Capture the cell that displays the provided text and extract its [x, y] central coordinate. 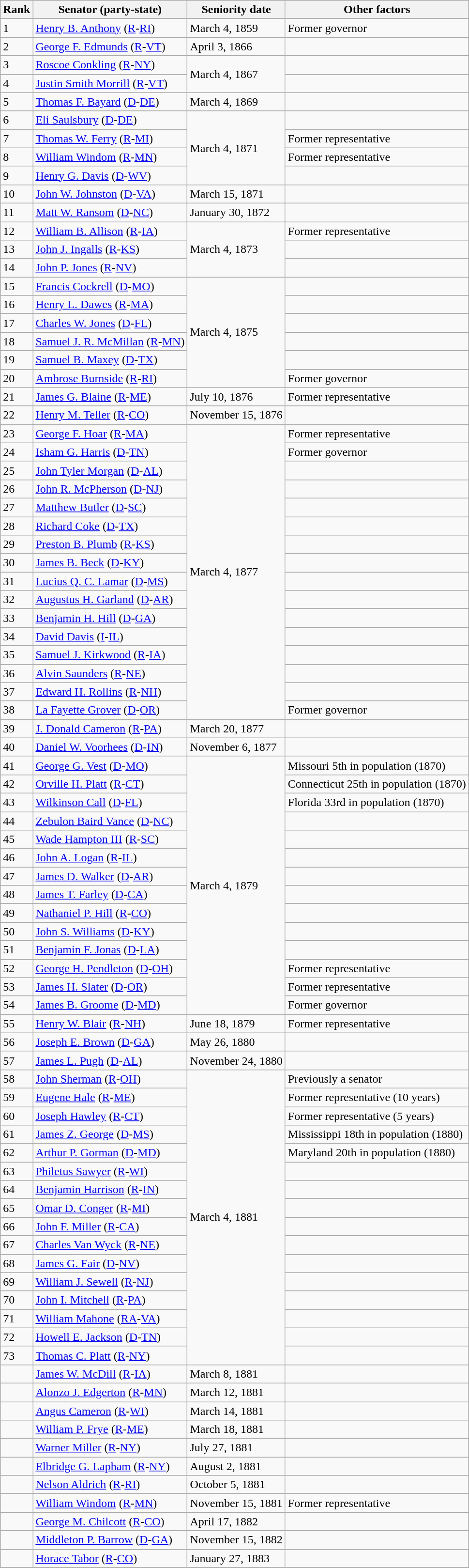
42 [16, 784]
56 [16, 1042]
Nathaniel P. Hill (R-CO) [110, 913]
Middleton P. Barrow (D-GA) [110, 1540]
March 4, 1879 [236, 885]
Preston B. Plumb (R-KS) [110, 544]
James G. Blaine (R-ME) [110, 397]
Eugene Hale (R-ME) [110, 1097]
March 18, 1881 [236, 1429]
Charles Van Wyck (R-NE) [110, 1245]
60 [16, 1116]
March 15, 1871 [236, 194]
47 [16, 876]
8 [16, 157]
69 [16, 1282]
Thomas F. Bayard (D-DE) [110, 102]
J. Donald Cameron (R-PA) [110, 729]
4 [16, 83]
Omar D. Conger (R-MI) [110, 1208]
64 [16, 1190]
Henry W. Blair (R-NH) [110, 1024]
51 [16, 950]
John W. Johnston (D-VA) [110, 194]
March 4, 1877 [236, 572]
Daniel W. Voorhees (D-IN) [110, 747]
45 [16, 839]
John F. Miller (R-CA) [110, 1226]
2 [16, 47]
44 [16, 821]
24 [16, 452]
11 [16, 212]
Edward H. Rollins (R-NH) [110, 692]
Rank [16, 10]
9 [16, 175]
48 [16, 895]
Maryland 20th in population (1880) [377, 1153]
27 [16, 507]
John Tyler Morgan (D-AL) [110, 470]
68 [16, 1263]
George F. Hoar (R-MA) [110, 434]
41 [16, 765]
May 26, 1880 [236, 1042]
67 [16, 1245]
Samuel J. R. McMillan (R-MN) [110, 342]
39 [16, 729]
Connecticut 25th in population (1870) [377, 784]
John S. Williams (D-KY) [110, 931]
March 12, 1881 [236, 1392]
25 [16, 470]
James H. Slater (D-OR) [110, 987]
March 4, 1859 [236, 28]
Richard Coke (D-TX) [110, 526]
March 4, 1881 [236, 1217]
55 [16, 1024]
Henry G. Davis (D-WV) [110, 175]
James B. Beck (D-KY) [110, 563]
Philetus Sawyer (R-WI) [110, 1171]
John P. Jones (R-NV) [110, 268]
23 [16, 434]
43 [16, 802]
June 18, 1879 [236, 1024]
28 [16, 526]
22 [16, 415]
17 [16, 323]
January 30, 1872 [236, 212]
Alvin Saunders (R-NE) [110, 673]
La Fayette Grover (D-OR) [110, 710]
46 [16, 858]
38 [16, 710]
March 14, 1881 [236, 1411]
William B. Allison (R-IA) [110, 231]
James B. Groome (D-MD) [110, 1005]
James G. Fair (D-NV) [110, 1263]
July 10, 1876 [236, 397]
Missouri 5th in population (1870) [377, 765]
March 4, 1875 [236, 332]
Henry M. Teller (R-CO) [110, 415]
Charles W. Jones (D-FL) [110, 323]
Eli Saulsbury (D-DE) [110, 120]
November 24, 1880 [236, 1060]
Florida 33rd in population (1870) [377, 802]
16 [16, 305]
George H. Pendleton (D-OH) [110, 968]
35 [16, 655]
58 [16, 1079]
Howell E. Jackson (D-TN) [110, 1337]
29 [16, 544]
William P. Frye (R-ME) [110, 1429]
12 [16, 231]
31 [16, 581]
April 3, 1866 [236, 47]
1 [16, 28]
November 15, 1876 [236, 415]
66 [16, 1226]
Orville H. Platt (R-CT) [110, 784]
34 [16, 637]
18 [16, 342]
Horace Tabor (R-CO) [110, 1558]
August 2, 1881 [236, 1466]
53 [16, 987]
32 [16, 600]
November 15, 1882 [236, 1540]
Roscoe Conkling (R-NY) [110, 65]
Lucius Q. C. Lamar (D-MS) [110, 581]
James L. Pugh (D-AL) [110, 1060]
April 17, 1882 [236, 1521]
Former representative (5 years) [377, 1116]
March 4, 1871 [236, 148]
Elbridge G. Lapham (R-NY) [110, 1466]
6 [16, 120]
John A. Logan (R-IL) [110, 858]
Arthur P. Gorman (D-MD) [110, 1153]
Henry B. Anthony (R-RI) [110, 28]
Senator (party-state) [110, 10]
15 [16, 286]
Augustus H. Garland (D-AR) [110, 600]
21 [16, 397]
Ambrose Burnside (R-RI) [110, 378]
November 15, 1881 [236, 1503]
March 4, 1869 [236, 102]
Benjamin H. Hill (D-GA) [110, 618]
49 [16, 913]
Joseph Hawley (R-CT) [110, 1116]
10 [16, 194]
Zebulon Baird Vance (D-NC) [110, 821]
Wade Hampton III (R-SC) [110, 839]
Previously a senator [377, 1079]
13 [16, 249]
George F. Edmunds (R-VT) [110, 47]
Warner Miller (R-NY) [110, 1448]
John I. Mitchell (R-PA) [110, 1300]
William J. Sewell (R-NJ) [110, 1282]
26 [16, 489]
Isham G. Harris (D-TN) [110, 452]
65 [16, 1208]
30 [16, 563]
Former representative (10 years) [377, 1097]
Other factors [377, 10]
72 [16, 1337]
59 [16, 1097]
7 [16, 139]
54 [16, 1005]
November 6, 1877 [236, 747]
James T. Farley (D-CA) [110, 895]
61 [16, 1134]
50 [16, 931]
Francis Cockrell (D-MO) [110, 286]
March 4, 1867 [236, 74]
19 [16, 360]
Benjamin F. Jonas (D-LA) [110, 950]
73 [16, 1355]
Benjamin Harrison (R-IN) [110, 1190]
March 4, 1873 [236, 249]
70 [16, 1300]
John Sherman (R-OH) [110, 1079]
36 [16, 673]
David Davis (I-IL) [110, 637]
Joseph E. Brown (D-GA) [110, 1042]
37 [16, 692]
5 [16, 102]
Samuel J. Kirkwood (R-IA) [110, 655]
Seniority date [236, 10]
52 [16, 968]
Angus Cameron (R-WI) [110, 1411]
George G. Vest (D-MO) [110, 765]
Matthew Butler (D-SC) [110, 507]
62 [16, 1153]
July 27, 1881 [236, 1448]
James Z. George (D-MS) [110, 1134]
Henry L. Dawes (R-MA) [110, 305]
Thomas W. Ferry (R-MI) [110, 139]
George M. Chilcott (R-CO) [110, 1521]
Samuel B. Maxey (D-TX) [110, 360]
John J. Ingalls (R-KS) [110, 249]
33 [16, 618]
57 [16, 1060]
14 [16, 268]
Thomas C. Platt (R-NY) [110, 1355]
Justin Smith Morrill (R-VT) [110, 83]
Nelson Aldrich (R-RI) [110, 1485]
Wilkinson Call (D-FL) [110, 802]
71 [16, 1319]
John R. McPherson (D-NJ) [110, 489]
James D. Walker (D-AR) [110, 876]
William Mahone (RA-VA) [110, 1319]
3 [16, 65]
Matt W. Ransom (D-NC) [110, 212]
James W. McDill (R-IA) [110, 1374]
October 5, 1881 [236, 1485]
63 [16, 1171]
March 20, 1877 [236, 729]
March 8, 1881 [236, 1374]
20 [16, 378]
Mississippi 18th in population (1880) [377, 1134]
40 [16, 747]
Alonzo J. Edgerton (R-MN) [110, 1392]
January 27, 1883 [236, 1558]
